Find where the given text appears and provide that cell's center as [x, y] coordinate. 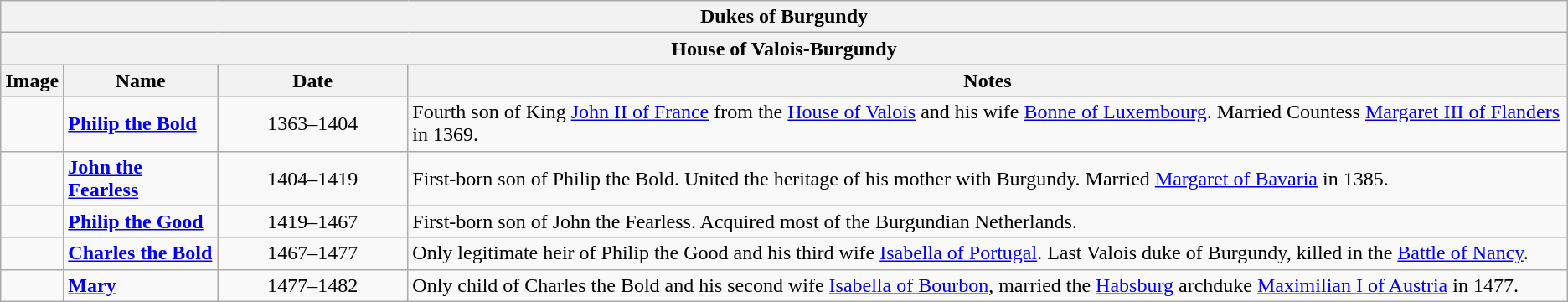
Philip the Bold [141, 124]
Image [32, 81]
Date [313, 81]
House of Valois-Burgundy [784, 49]
Only legitimate heir of Philip the Good and his third wife Isabella of Portugal. Last Valois duke of Burgundy, killed in the Battle of Nancy. [988, 253]
1477–1482 [313, 285]
Philip the Good [141, 221]
Fourth son of King John II of France from the House of Valois and his wife Bonne of Luxembourg. Married Countess Margaret III of Flanders in 1369. [988, 124]
Charles the Bold [141, 253]
Only child of Charles the Bold and his second wife Isabella of Bourbon, married the Habsburg archduke Maximilian I of Austria in 1477. [988, 285]
1467–1477 [313, 253]
First-born son of Philip the Bold. United the heritage of his mother with Burgundy. Married Margaret of Bavaria in 1385. [988, 178]
John the Fearless [141, 178]
Notes [988, 81]
Mary [141, 285]
Dukes of Burgundy [784, 17]
1404–1419 [313, 178]
1419–1467 [313, 221]
1363–1404 [313, 124]
Name [141, 81]
First-born son of John the Fearless. Acquired most of the Burgundian Netherlands. [988, 221]
